For the text-containing cell, return its midpoint in [X, Y] coordinate format. 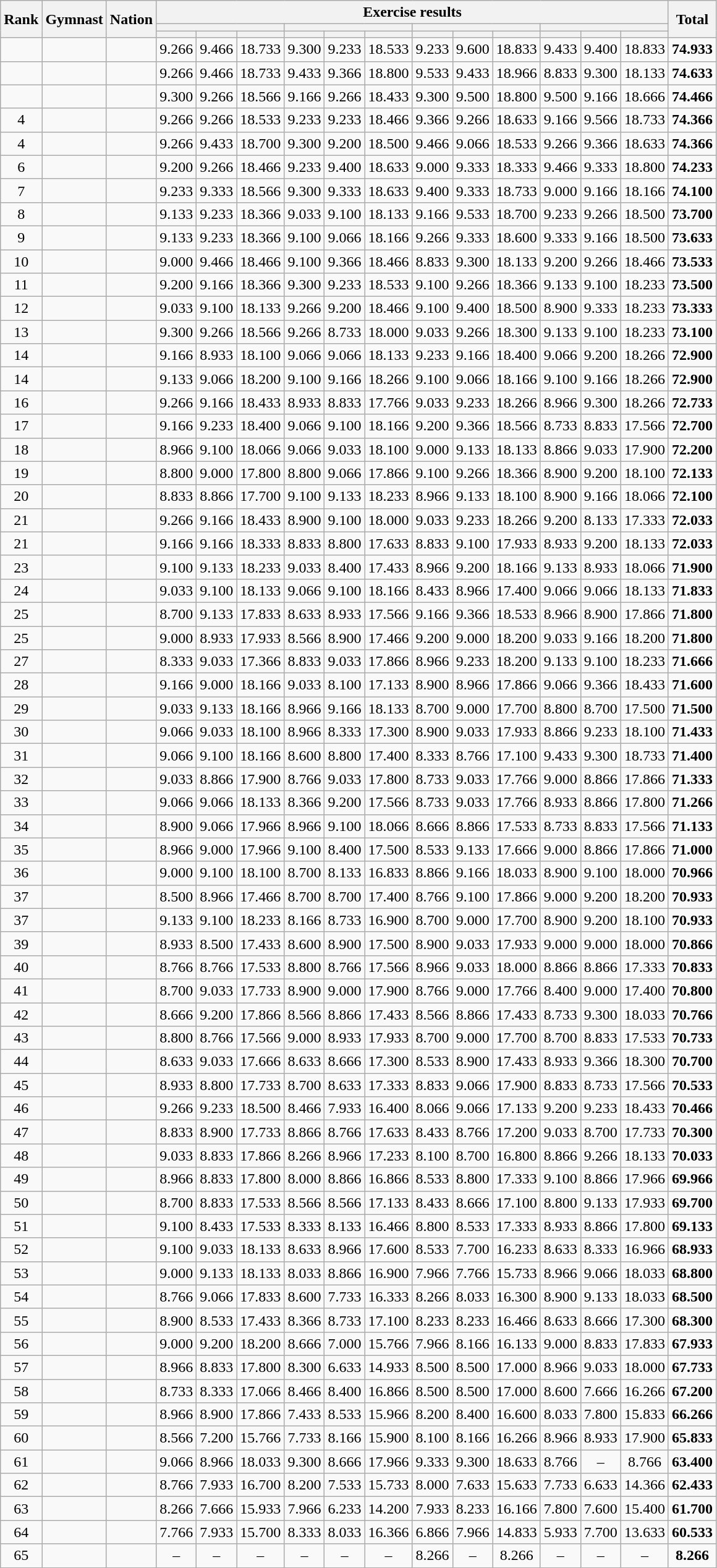
Nation [131, 19]
69.133 [692, 1226]
15.833 [644, 1415]
7.200 [216, 1438]
71.666 [692, 662]
18.600 [517, 237]
54 [21, 1297]
7.433 [304, 1415]
9.566 [601, 120]
13.633 [644, 1532]
6 [21, 167]
40 [21, 967]
49 [21, 1179]
8.300 [304, 1367]
16 [21, 403]
19 [21, 473]
44 [21, 1062]
15.900 [388, 1438]
15.633 [517, 1485]
70.033 [692, 1156]
14.366 [644, 1485]
16.233 [517, 1250]
16.966 [644, 1250]
7 [21, 190]
71.433 [692, 732]
20 [21, 496]
27 [21, 662]
69.700 [692, 1203]
68.300 [692, 1320]
7.000 [345, 1344]
67.733 [692, 1367]
46 [21, 1109]
61 [21, 1462]
74.100 [692, 190]
6.233 [345, 1509]
71.600 [692, 685]
42 [21, 1015]
16.800 [517, 1156]
23 [21, 567]
15.400 [644, 1509]
64 [21, 1532]
16.300 [517, 1297]
39 [21, 944]
47 [21, 1132]
10 [21, 262]
48 [21, 1156]
60 [21, 1438]
73.633 [692, 237]
17.200 [517, 1132]
15.700 [261, 1532]
13 [21, 332]
9.600 [472, 49]
70.866 [692, 944]
67.933 [692, 1344]
16.700 [261, 1485]
32 [21, 779]
28 [21, 685]
56 [21, 1344]
70.700 [692, 1062]
24 [21, 590]
72.700 [692, 426]
68.800 [692, 1273]
71.000 [692, 850]
15.966 [388, 1415]
15.933 [261, 1509]
11 [21, 285]
72.100 [692, 496]
73.333 [692, 309]
9 [21, 237]
16.166 [517, 1509]
70.300 [692, 1132]
74.933 [692, 49]
8.066 [433, 1109]
Total [692, 19]
52 [21, 1250]
71.266 [692, 803]
7.633 [472, 1485]
60.533 [692, 1532]
73.100 [692, 332]
16.600 [517, 1415]
67.200 [692, 1391]
70.733 [692, 1038]
63 [21, 1509]
59 [21, 1415]
71.833 [692, 590]
16.133 [517, 1344]
71.400 [692, 756]
70.800 [692, 991]
68.933 [692, 1250]
63.400 [692, 1462]
74.233 [692, 167]
18.666 [644, 96]
35 [21, 850]
57 [21, 1367]
34 [21, 826]
14.200 [388, 1509]
58 [21, 1391]
14.933 [388, 1367]
73.500 [692, 285]
33 [21, 803]
50 [21, 1203]
55 [21, 1320]
74.633 [692, 73]
14.833 [517, 1532]
16.333 [388, 1297]
31 [21, 756]
7.600 [601, 1509]
17.366 [261, 662]
65 [21, 1556]
16.366 [388, 1532]
70.966 [692, 873]
17.600 [388, 1250]
62.433 [692, 1485]
16.833 [388, 873]
45 [21, 1085]
62 [21, 1485]
70.533 [692, 1085]
8 [21, 214]
30 [21, 732]
17.066 [261, 1391]
12 [21, 309]
72.733 [692, 403]
71.900 [692, 567]
71.333 [692, 779]
71.133 [692, 826]
29 [21, 709]
71.500 [692, 709]
7.533 [345, 1485]
72.133 [692, 473]
53 [21, 1273]
70.466 [692, 1109]
6.866 [433, 1532]
41 [21, 991]
72.200 [692, 450]
74.466 [692, 96]
17.233 [388, 1156]
69.966 [692, 1179]
17 [21, 426]
70.766 [692, 1015]
73.533 [692, 262]
Rank [21, 19]
Gymnast [74, 19]
70.833 [692, 967]
43 [21, 1038]
51 [21, 1226]
Exercise results [413, 12]
73.700 [692, 214]
66.266 [692, 1415]
16.400 [388, 1109]
36 [21, 873]
5.933 [560, 1532]
18 [21, 450]
18.966 [517, 73]
68.500 [692, 1297]
65.833 [692, 1438]
61.700 [692, 1509]
